Provide the (x, y) coordinate of the cell's center where the given text is located.  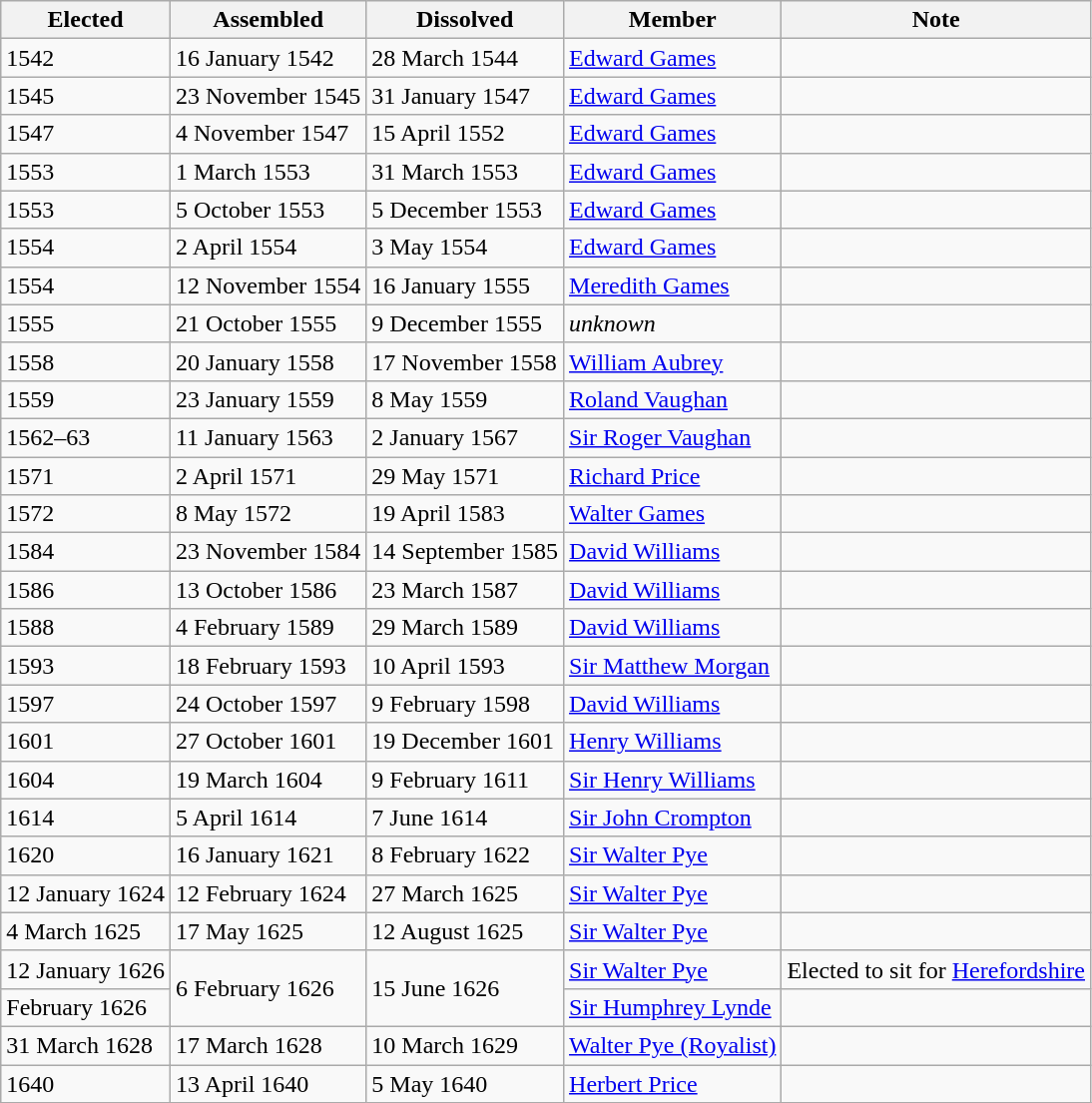
Sir Humphrey Lynde (673, 1007)
15 April 1552 (465, 134)
5 December 1553 (465, 210)
14 September 1585 (465, 552)
11 January 1563 (268, 437)
31 March 1553 (465, 172)
13 April 1640 (268, 1083)
21 October 1555 (268, 323)
1586 (86, 590)
unknown (673, 323)
16 January 1555 (465, 285)
1601 (86, 742)
1 March 1553 (268, 172)
5 April 1614 (268, 818)
4 November 1547 (268, 134)
Herbert Price (673, 1083)
Sir Roger Vaughan (673, 437)
19 March 1604 (268, 780)
1614 (86, 818)
1545 (86, 96)
1588 (86, 628)
23 March 1587 (465, 590)
1571 (86, 476)
Note (936, 20)
1555 (86, 323)
24 October 1597 (268, 704)
8 May 1559 (465, 399)
1620 (86, 855)
17 March 1628 (268, 1045)
20 January 1558 (268, 361)
5 October 1553 (268, 210)
19 April 1583 (465, 514)
10 April 1593 (465, 666)
15 June 1626 (465, 988)
1558 (86, 361)
Roland Vaughan (673, 399)
Henry Williams (673, 742)
12 February 1624 (268, 893)
Elected to sit for Herefordshire (936, 969)
Elected (86, 20)
12 January 1624 (86, 893)
8 February 1622 (465, 855)
2 April 1571 (268, 476)
6 February 1626 (268, 988)
Walter Games (673, 514)
9 February 1611 (465, 780)
5 May 1640 (465, 1083)
19 December 1601 (465, 742)
1640 (86, 1083)
17 May 1625 (268, 931)
9 December 1555 (465, 323)
1593 (86, 666)
18 February 1593 (268, 666)
9 February 1598 (465, 704)
12 August 1625 (465, 931)
1542 (86, 58)
2 January 1567 (465, 437)
Sir John Crompton (673, 818)
27 October 1601 (268, 742)
31 January 1547 (465, 96)
1572 (86, 514)
17 November 1558 (465, 361)
February 1626 (86, 1007)
Meredith Games (673, 285)
Richard Price (673, 476)
2 April 1554 (268, 248)
1597 (86, 704)
12 January 1626 (86, 969)
4 March 1625 (86, 931)
William Aubrey (673, 361)
23 January 1559 (268, 399)
10 March 1629 (465, 1045)
16 January 1621 (268, 855)
13 October 1586 (268, 590)
16 January 1542 (268, 58)
Dissolved (465, 20)
27 March 1625 (465, 893)
8 May 1572 (268, 514)
Assembled (268, 20)
1604 (86, 780)
1584 (86, 552)
1559 (86, 399)
7 June 1614 (465, 818)
1547 (86, 134)
1562–63 (86, 437)
29 May 1571 (465, 476)
Sir Matthew Morgan (673, 666)
12 November 1554 (268, 285)
28 March 1544 (465, 58)
29 March 1589 (465, 628)
Sir Henry Williams (673, 780)
Member (673, 20)
3 May 1554 (465, 248)
31 March 1628 (86, 1045)
4 February 1589 (268, 628)
Walter Pye (Royalist) (673, 1045)
23 November 1545 (268, 96)
23 November 1584 (268, 552)
